Identify which cell holds the provided text, then report its (x, y) central coordinate. 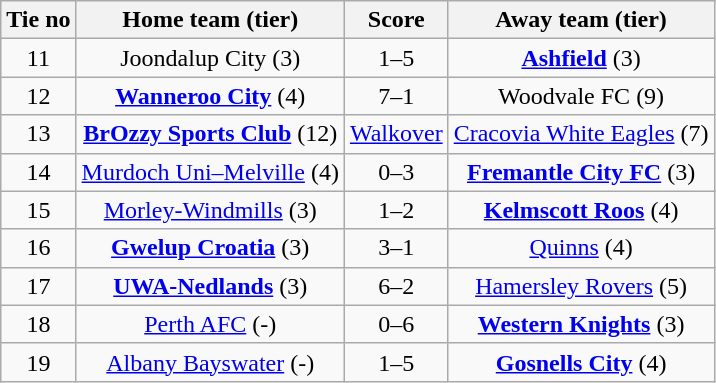
Kelmscott Roos (4) (581, 210)
0–3 (396, 172)
Morley-Windmills (3) (210, 210)
Wanneroo City (4) (210, 96)
13 (38, 134)
Murdoch Uni–Melville (4) (210, 172)
Western Knights (3) (581, 324)
Perth AFC (-) (210, 324)
Gosnells City (4) (581, 362)
UWA-Nedlands (3) (210, 286)
0–6 (396, 324)
Quinns (4) (581, 248)
Away team (tier) (581, 20)
14 (38, 172)
Hamersley Rovers (5) (581, 286)
BrOzzy Sports Club (12) (210, 134)
12 (38, 96)
7–1 (396, 96)
Walkover (396, 134)
Score (396, 20)
18 (38, 324)
1–2 (396, 210)
Woodvale FC (9) (581, 96)
11 (38, 58)
Fremantle City FC (3) (581, 172)
Joondalup City (3) (210, 58)
19 (38, 362)
Ashfield (3) (581, 58)
6–2 (396, 286)
Home team (tier) (210, 20)
15 (38, 210)
17 (38, 286)
Tie no (38, 20)
16 (38, 248)
Gwelup Croatia (3) (210, 248)
Albany Bayswater (-) (210, 362)
3–1 (396, 248)
Cracovia White Eagles (7) (581, 134)
